Search for the cell housing the specified text and yield its [x, y] center coordinate. 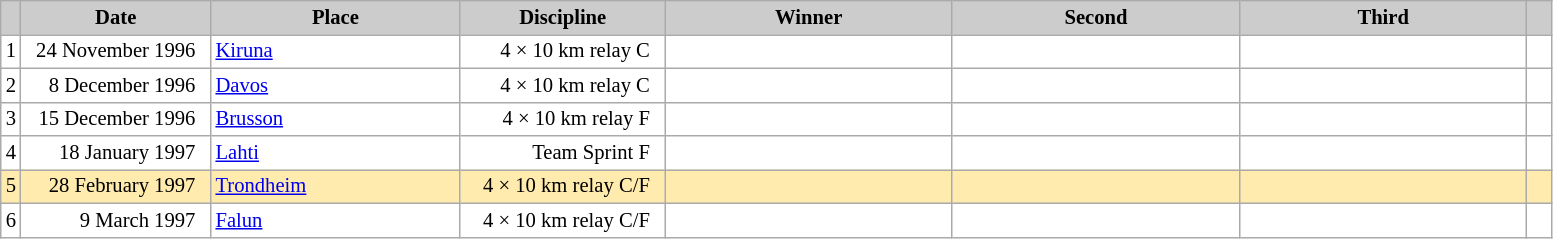
Kiruna [336, 51]
1 [11, 51]
2 [11, 85]
Team Sprint F [562, 153]
5 [11, 186]
Second [1096, 17]
3 [11, 119]
Third [1384, 17]
18 January 1997 [116, 153]
15 December 1996 [116, 119]
Brusson [336, 119]
Lahti [336, 153]
6 [11, 220]
9 March 1997 [116, 220]
Davos [336, 85]
Winner [808, 17]
4 × 10 km relay F [562, 119]
Discipline [562, 17]
Place [336, 17]
4 [11, 153]
Date [116, 17]
8 December 1996 [116, 85]
24 November 1996 [116, 51]
Trondheim [336, 186]
28 February 1997 [116, 186]
Falun [336, 220]
